From the cell containing the given text, extract its center point as (x, y) coordinate. 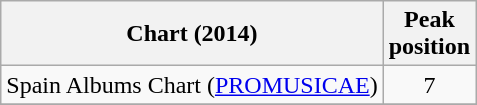
Chart (2014) (192, 34)
Spain Albums Chart (PROMUSICAE) (192, 85)
Peakposition (429, 34)
7 (429, 85)
